Pinpoint the cell where the given text exists, returning its [x, y] midpoint coordinate. 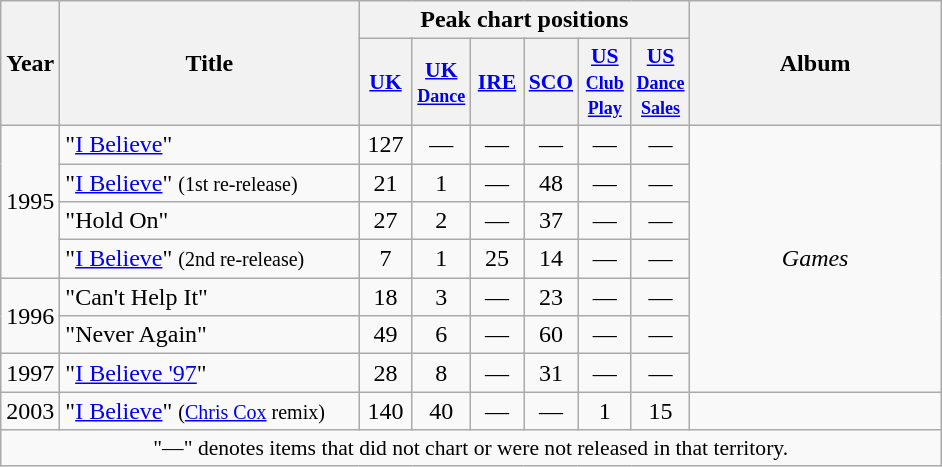
1996 [30, 316]
"—" denotes items that did not chart or were not released in that territory. [471, 448]
14 [552, 259]
28 [386, 373]
IRE [496, 82]
"I Believe" (Chris Cox remix) [210, 411]
37 [552, 221]
127 [386, 144]
Album [816, 64]
6 [441, 335]
"Can't Help It" [210, 297]
"I Believe" (1st re-release) [210, 183]
"I Believe '97" [210, 373]
Year [30, 64]
7 [386, 259]
140 [386, 411]
"I Believe" [210, 144]
60 [552, 335]
18 [386, 297]
2 [441, 221]
Games [816, 258]
USDanceSales [660, 82]
15 [660, 411]
SCO [552, 82]
2003 [30, 411]
"I Believe" (2nd re-release) [210, 259]
Title [210, 64]
25 [496, 259]
UK [386, 82]
31 [552, 373]
"Never Again" [210, 335]
23 [552, 297]
Peak chart positions [524, 20]
1997 [30, 373]
1995 [30, 201]
49 [386, 335]
48 [552, 183]
21 [386, 183]
8 [441, 373]
3 [441, 297]
UKDance [441, 82]
40 [441, 411]
"Hold On" [210, 221]
USClubPlay [604, 82]
27 [386, 221]
